Return the [X, Y] coordinate for the center point of the cell that contains the specified text.  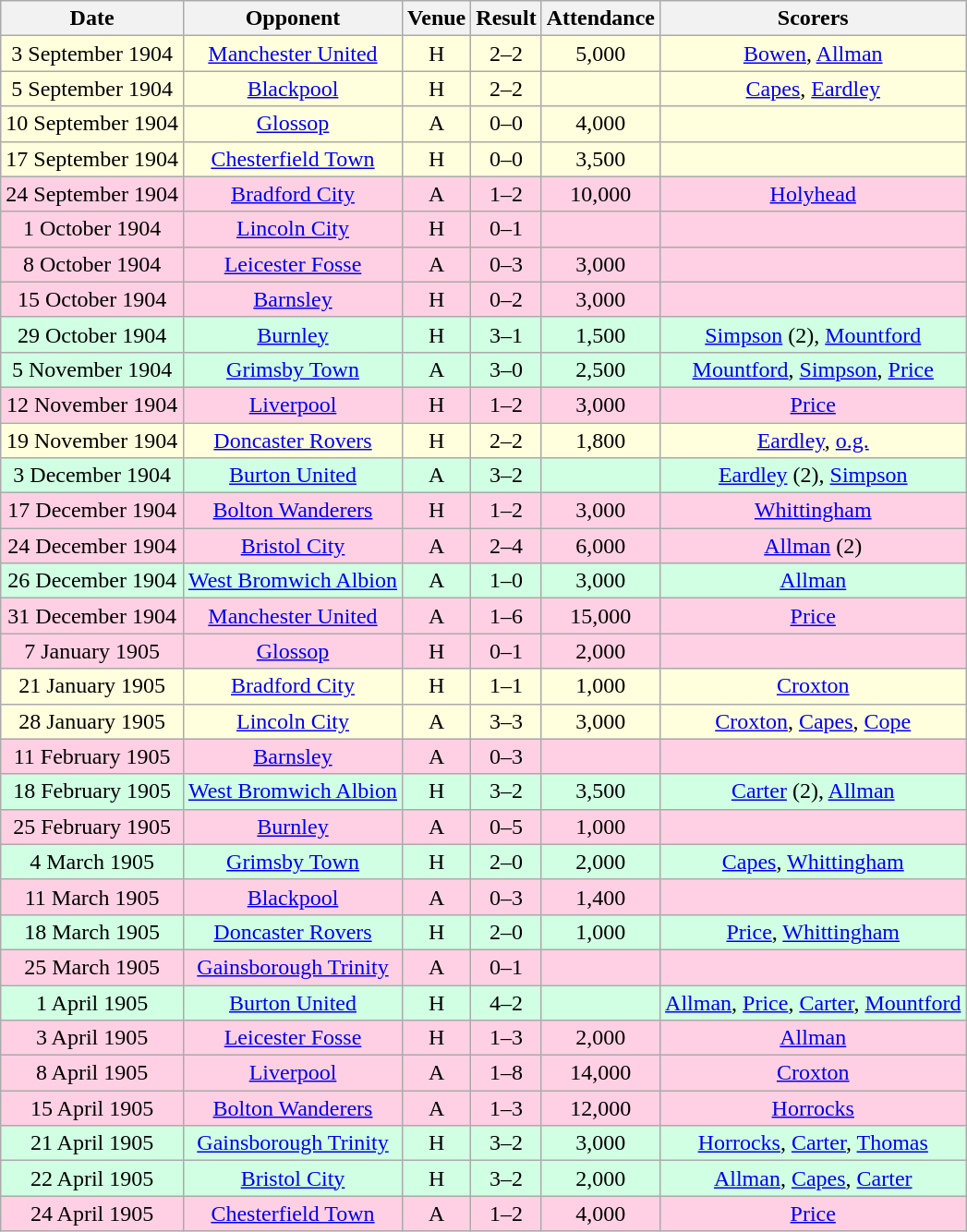
Date [92, 18]
28 January 1905 [92, 721]
3–0 [506, 369]
3 April 1905 [92, 1038]
Holyhead [813, 194]
1–1 [506, 686]
24 September 1904 [92, 194]
5,000 [600, 54]
Simpson (2), Mountford [813, 334]
Mountford, Simpson, Price [813, 369]
Venue [437, 18]
1–6 [506, 616]
19 November 1904 [92, 441]
Croxton, Capes, Cope [813, 721]
12 November 1904 [92, 405]
Whittingham [813, 511]
1–0 [506, 581]
0–5 [506, 827]
29 October 1904 [92, 334]
Opponent [292, 18]
21 January 1905 [92, 686]
Allman, Price, Carter, Mountford [813, 1002]
2,500 [600, 369]
4–2 [506, 1002]
Bowen, Allman [813, 54]
7 January 1905 [92, 651]
17 September 1904 [92, 159]
21 April 1905 [92, 1143]
31 December 1904 [92, 616]
1–8 [506, 1073]
24 December 1904 [92, 546]
Carter (2), Allman [813, 791]
8 October 1904 [92, 264]
11 March 1905 [92, 897]
3–3 [506, 721]
Eardley, o.g. [813, 441]
3 September 1904 [92, 54]
Horrocks [813, 1108]
15 April 1905 [92, 1108]
4 March 1905 [92, 862]
24 April 1905 [92, 1214]
Capes, Whittingham [813, 862]
1 October 1904 [92, 229]
12,000 [600, 1108]
Horrocks, Carter, Thomas [813, 1143]
14,000 [600, 1073]
1,500 [600, 334]
17 December 1904 [92, 511]
0–2 [506, 299]
22 April 1905 [92, 1178]
2–4 [506, 546]
18 March 1905 [92, 932]
Capes, Eardley [813, 89]
26 December 1904 [92, 581]
Allman (2) [813, 546]
8 April 1905 [92, 1073]
25 March 1905 [92, 967]
10,000 [600, 194]
Result [506, 18]
11 February 1905 [92, 756]
3–1 [506, 334]
Allman, Capes, Carter [813, 1178]
Scorers [813, 18]
Price, Whittingham [813, 932]
1 April 1905 [92, 1002]
3 December 1904 [92, 476]
Attendance [600, 18]
Eardley (2), Simpson [813, 476]
15 October 1904 [92, 299]
5 November 1904 [92, 369]
18 February 1905 [92, 791]
5 September 1904 [92, 89]
1,800 [600, 441]
25 February 1905 [92, 827]
10 September 1904 [92, 124]
1,400 [600, 897]
6,000 [600, 546]
15,000 [600, 616]
